Return the [X, Y] coordinate for the center point of the cell that contains the specified text.  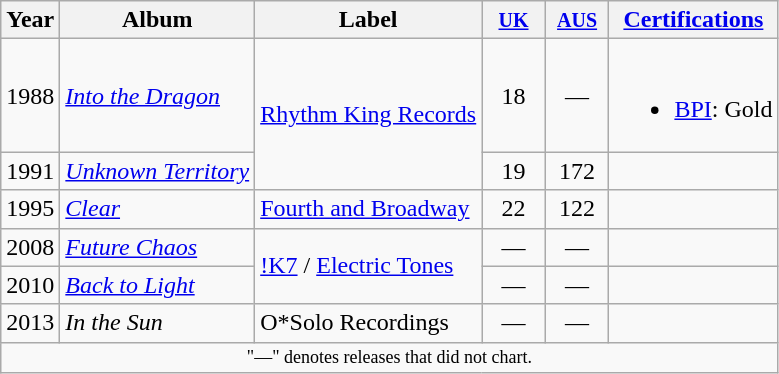
1991 [30, 171]
Rhythm King Records [368, 114]
19 [514, 171]
Back to Light [158, 285]
"—" denotes releases that did not chart. [390, 358]
Label [368, 20]
!K7 / Electric Tones [368, 266]
2010 [30, 285]
Clear [158, 209]
AUS [577, 20]
Future Chaos [158, 247]
2013 [30, 323]
Unknown Territory [158, 171]
122 [577, 209]
18 [514, 96]
2008 [30, 247]
In the Sun [158, 323]
O*Solo Recordings [368, 323]
22 [514, 209]
BPI: Gold [694, 96]
Fourth and Broadway [368, 209]
Album [158, 20]
1995 [30, 209]
UK [514, 20]
Certifications [694, 20]
1988 [30, 96]
Into the Dragon [158, 96]
Year [30, 20]
172 [577, 171]
